Search for the cell housing the specified text and yield its [x, y] center coordinate. 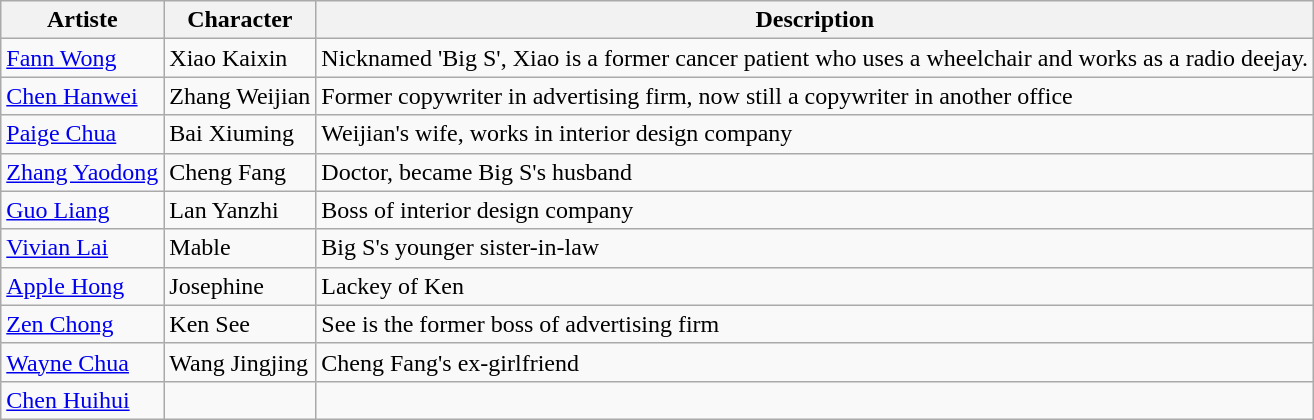
Josephine [240, 286]
Cheng Fang's ex-girlfriend [815, 362]
Zhang Yaodong [82, 172]
Weijian's wife, works in interior design company [815, 134]
Xiao Kaixin [240, 58]
Character [240, 20]
Chen Huihui [82, 400]
Lan Yanzhi [240, 210]
Chen Hanwei [82, 96]
Zen Chong [82, 324]
Ken See [240, 324]
Wang Jingjing [240, 362]
Big S's younger sister-in-law [815, 248]
Nicknamed 'Big S', Xiao is a former cancer patient who uses a wheelchair and works as a radio deejay. [815, 58]
Mable [240, 248]
Fann Wong [82, 58]
Guo Liang [82, 210]
Bai Xiuming [240, 134]
Zhang Weijian [240, 96]
Vivian Lai [82, 248]
Wayne Chua [82, 362]
Boss of interior design company [815, 210]
Doctor, became Big S's husband [815, 172]
Description [815, 20]
Cheng Fang [240, 172]
Apple Hong [82, 286]
Artiste [82, 20]
Paige Chua [82, 134]
Former copywriter in advertising firm, now still a copywriter in another office [815, 96]
See is the former boss of advertising firm [815, 324]
Lackey of Ken [815, 286]
